Locate the cell with the specified text and output its (X, Y) center coordinate. 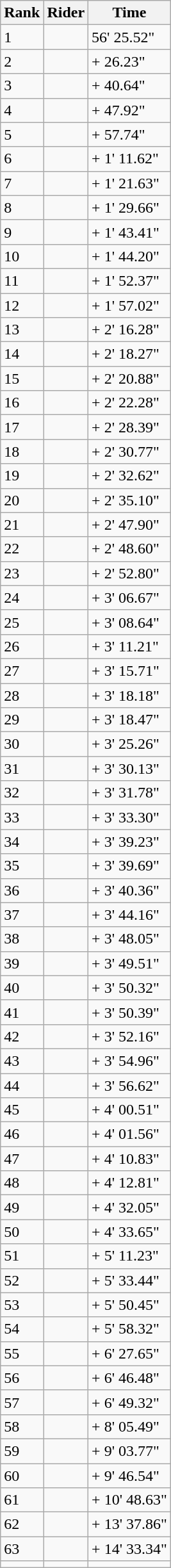
38 (22, 939)
+ 4' 12.81" (129, 1183)
7 (22, 183)
46 (22, 1134)
36 (22, 890)
+ 2' 48.60" (129, 549)
+ 3' 06.67" (129, 598)
15 (22, 379)
+ 6' 27.65" (129, 1353)
11 (22, 281)
+ 3' 33.30" (129, 817)
54 (22, 1329)
48 (22, 1183)
5 (22, 135)
+ 3' 39.69" (129, 866)
+ 3' 50.39" (129, 1012)
+ 2' 35.10" (129, 500)
13 (22, 330)
+ 57.74" (129, 135)
+ 2' 30.77" (129, 452)
Rank (22, 13)
+ 3' 49.51" (129, 963)
6 (22, 159)
12 (22, 306)
50 (22, 1232)
17 (22, 427)
+ 3' 48.05" (129, 939)
Rider (66, 13)
+ 5' 50.45" (129, 1305)
1 (22, 37)
+ 3' 25.26" (129, 744)
+ 1' 44.20" (129, 256)
57 (22, 1402)
56' 25.52" (129, 37)
+ 3' 50.32" (129, 988)
55 (22, 1353)
10 (22, 256)
+ 6' 49.32" (129, 1402)
+ 1' 11.62" (129, 159)
26 (22, 646)
+ 2' 18.27" (129, 354)
19 (22, 476)
32 (22, 793)
20 (22, 500)
49 (22, 1207)
24 (22, 598)
+ 5' 11.23" (129, 1256)
16 (22, 403)
+ 3' 15.71" (129, 671)
25 (22, 622)
+ 3' 39.23" (129, 842)
+ 26.23" (129, 61)
62 (22, 1524)
Time (129, 13)
61 (22, 1500)
45 (22, 1110)
8 (22, 208)
23 (22, 573)
+ 3' 44.16" (129, 915)
37 (22, 915)
+ 2' 32.62" (129, 476)
14 (22, 354)
22 (22, 549)
+ 6' 46.48" (129, 1378)
+ 10' 48.63" (129, 1500)
18 (22, 452)
33 (22, 817)
+ 1' 43.41" (129, 232)
30 (22, 744)
+ 5' 33.44" (129, 1280)
52 (22, 1280)
53 (22, 1305)
+ 2' 20.88" (129, 379)
+ 3' 11.21" (129, 646)
+ 3' 40.36" (129, 890)
+ 4' 00.51" (129, 1110)
+ 3' 08.64" (129, 622)
+ 3' 54.96" (129, 1061)
+ 14' 33.34" (129, 1549)
+ 1' 21.63" (129, 183)
+ 9' 46.54" (129, 1475)
40 (22, 988)
47 (22, 1159)
+ 9' 03.77" (129, 1451)
+ 4' 32.05" (129, 1207)
58 (22, 1426)
+ 8' 05.49" (129, 1426)
27 (22, 671)
+ 3' 52.16" (129, 1036)
3 (22, 86)
+ 2' 22.28" (129, 403)
9 (22, 232)
+ 2' 47.90" (129, 525)
41 (22, 1012)
4 (22, 110)
44 (22, 1086)
63 (22, 1549)
+ 3' 30.13" (129, 769)
56 (22, 1378)
31 (22, 769)
+ 3' 56.62" (129, 1086)
+ 1' 52.37" (129, 281)
+ 2' 28.39" (129, 427)
+ 13' 37.86" (129, 1524)
+ 1' 57.02" (129, 306)
2 (22, 61)
+ 4' 10.83" (129, 1159)
+ 1' 29.66" (129, 208)
34 (22, 842)
59 (22, 1451)
42 (22, 1036)
+ 40.64" (129, 86)
39 (22, 963)
43 (22, 1061)
+ 4' 01.56" (129, 1134)
60 (22, 1475)
21 (22, 525)
+ 5' 58.32" (129, 1329)
+ 3' 31.78" (129, 793)
+ 2' 52.80" (129, 573)
51 (22, 1256)
+ 2' 16.28" (129, 330)
35 (22, 866)
+ 4' 33.65" (129, 1232)
+ 3' 18.47" (129, 720)
+ 47.92" (129, 110)
29 (22, 720)
28 (22, 695)
+ 3' 18.18" (129, 695)
